Locate the cell with the specified text and output its [X, Y] center coordinate. 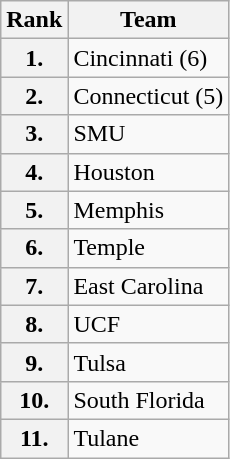
SMU [148, 134]
Team [148, 20]
Temple [148, 248]
Tulsa [148, 362]
Rank [34, 20]
South Florida [148, 400]
10. [34, 400]
UCF [148, 324]
7. [34, 286]
2. [34, 96]
1. [34, 58]
9. [34, 362]
5. [34, 210]
Connecticut (5) [148, 96]
6. [34, 248]
Houston [148, 172]
East Carolina [148, 286]
11. [34, 438]
4. [34, 172]
8. [34, 324]
Memphis [148, 210]
Cincinnati (6) [148, 58]
3. [34, 134]
Tulane [148, 438]
